Return the (x, y) coordinate for the center point of the cell that contains the specified text.  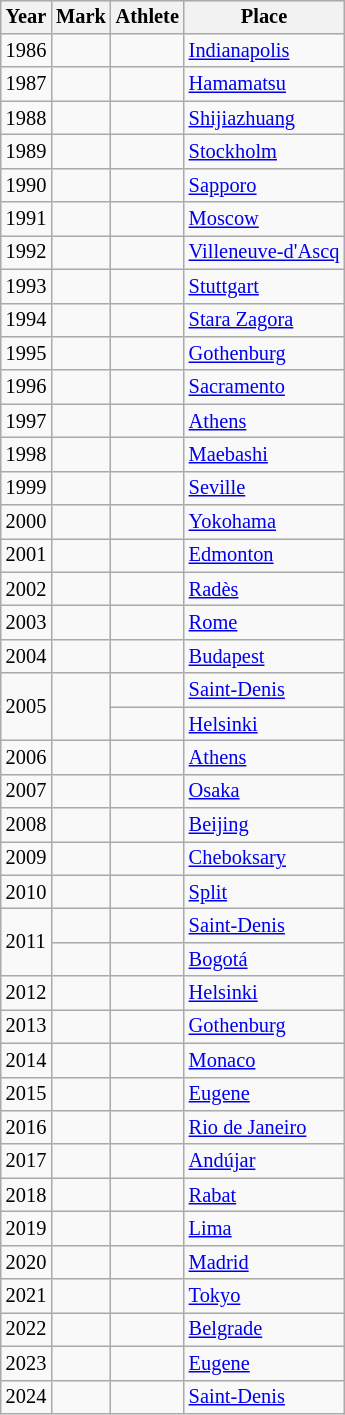
1993 (26, 286)
2005 (26, 706)
Moscow (264, 219)
Shijiazhuang (264, 118)
1988 (26, 118)
2012 (26, 993)
Seville (264, 488)
1998 (26, 455)
Rome (264, 623)
Maebashi (264, 455)
2015 (26, 1094)
2011 (26, 942)
Tokyo (264, 1296)
2014 (26, 1060)
2019 (26, 1229)
Rio de Janeiro (264, 1128)
2021 (26, 1296)
2013 (26, 1027)
Radès (264, 589)
Mark (81, 17)
2009 (26, 859)
Stara Zagora (264, 320)
2008 (26, 825)
2016 (26, 1128)
Cheboksary (264, 859)
1992 (26, 253)
1990 (26, 185)
Year (26, 17)
Monaco (264, 1060)
1991 (26, 219)
2024 (26, 1397)
1987 (26, 84)
Osaka (264, 791)
Rabat (264, 1195)
Andújar (264, 1161)
Stuttgart (264, 286)
2002 (26, 589)
Yokohama (264, 522)
Split (264, 892)
Villeneuve-d'Ascq (264, 253)
2018 (26, 1195)
Belgrade (264, 1330)
Budapest (264, 657)
2006 (26, 758)
Edmonton (264, 556)
2010 (26, 892)
1995 (26, 354)
1989 (26, 152)
1997 (26, 421)
Sapporo (264, 185)
1996 (26, 387)
Beijing (264, 825)
2001 (26, 556)
2023 (26, 1363)
Sacramento (264, 387)
2000 (26, 522)
Stockholm (264, 152)
Place (264, 17)
Madrid (264, 1262)
1994 (26, 320)
2022 (26, 1330)
Athlete (148, 17)
2003 (26, 623)
2017 (26, 1161)
Indianapolis (264, 51)
1986 (26, 51)
Lima (264, 1229)
2020 (26, 1262)
2007 (26, 791)
1999 (26, 488)
2004 (26, 657)
Bogotá (264, 960)
Hamamatsu (264, 84)
